From the cell containing the given text, extract its center point as [X, Y] coordinate. 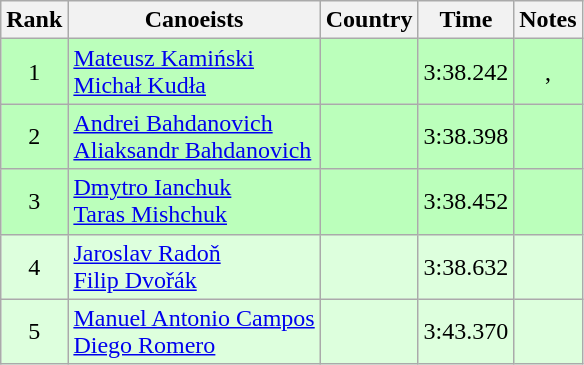
3 [34, 202]
Canoeists [194, 20]
4 [34, 266]
Manuel Antonio CamposDiego Romero [194, 332]
Dmytro IanchukTaras Mishchuk [194, 202]
3:38.242 [466, 72]
Country [369, 20]
Mateusz KamińskiMichał Kudła [194, 72]
3:38.632 [466, 266]
3:38.398 [466, 136]
Jaroslav RadoňFilip Dvořák [194, 266]
Time [466, 20]
5 [34, 332]
, [548, 72]
3:38.452 [466, 202]
Notes [548, 20]
2 [34, 136]
Rank [34, 20]
3:43.370 [466, 332]
Andrei BahdanovichAliaksandr Bahdanovich [194, 136]
1 [34, 72]
